Output the [X, Y] coordinate of the center of the cell containing the given text.  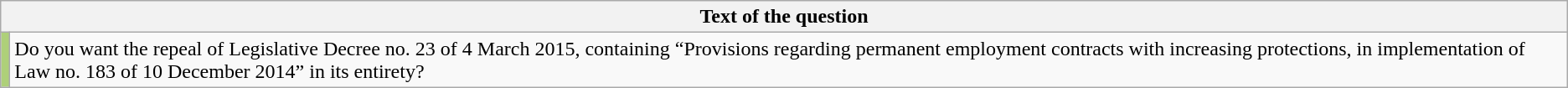
Text of the question [784, 17]
